Locate the cell with the specified text and output its [X, Y] center coordinate. 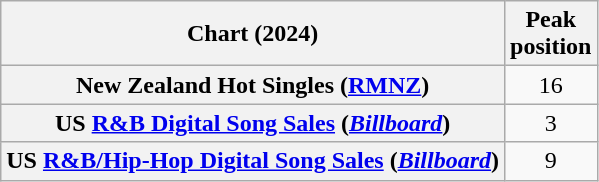
Chart (2024) [253, 34]
Peakposition [551, 34]
US R&B/Hip-Hop Digital Song Sales (Billboard) [253, 161]
US R&B Digital Song Sales (Billboard) [253, 123]
New Zealand Hot Singles (RMNZ) [253, 85]
9 [551, 161]
3 [551, 123]
16 [551, 85]
